Extract the [x, y] coordinate from the center of the cell holding the provided text.  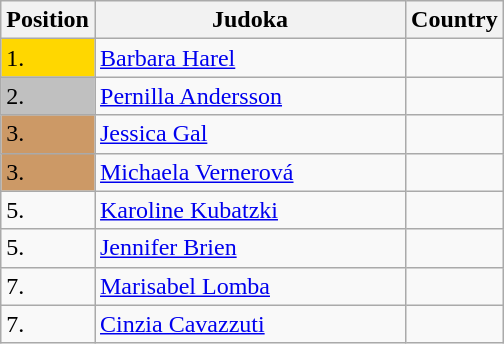
Michaela Vernerová [250, 172]
Jessica Gal [250, 134]
Country [455, 20]
Cinzia Cavazzuti [250, 324]
2. [48, 96]
Karoline Kubatzki [250, 210]
Jennifer Brien [250, 248]
1. [48, 58]
Position [48, 20]
Marisabel Lomba [250, 286]
Judoka [250, 20]
Pernilla Andersson [250, 96]
Barbara Harel [250, 58]
